Return [x, y] of the center of cell containing provided text 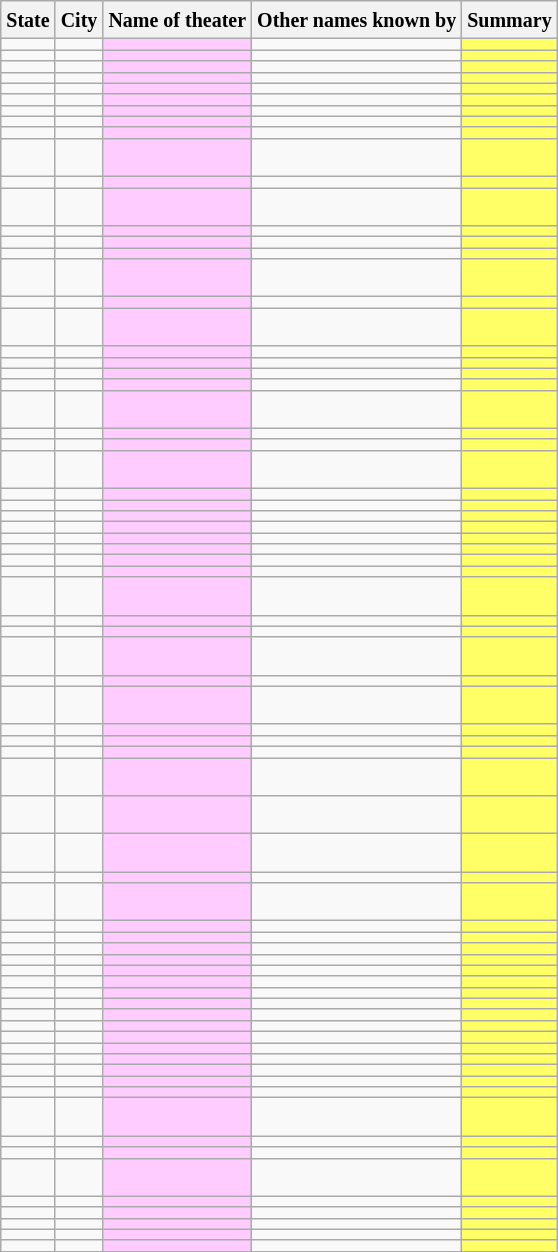
State [28, 20]
City [79, 20]
Other names known by [357, 20]
Name of theater [178, 20]
Summary [510, 20]
